Search for the cell housing the specified text and yield its [x, y] center coordinate. 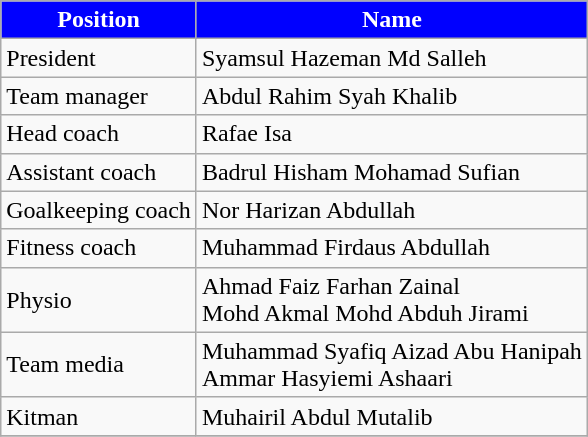
Kitman [99, 416]
Muhammad Syafiq Aizad Abu Hanipah Ammar Hasyiemi Ashaari [392, 364]
Head coach [99, 134]
Muhairil Abdul Mutalib [392, 416]
Rafae Isa [392, 134]
Goalkeeping coach [99, 210]
President [99, 58]
Name [392, 20]
Fitness coach [99, 248]
Syamsul Hazeman Md Salleh [392, 58]
Assistant coach [99, 172]
Abdul Rahim Syah Khalib [392, 96]
Team manager [99, 96]
Position [99, 20]
Badrul Hisham Mohamad Sufian [392, 172]
Muhammad Firdaus Abdullah [392, 248]
Nor Harizan Abdullah [392, 210]
Physio [99, 300]
Ahmad Faiz Farhan Zainal Mohd Akmal Mohd Abduh Jirami [392, 300]
Team media [99, 364]
